Search for the cell housing the specified text and yield its (x, y) center coordinate. 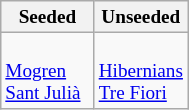
Unseeded (140, 17)
Mogren Sant Julià (48, 70)
Seeded (48, 17)
Hibernians Tre Fiori (140, 70)
